Extract the [X, Y] coordinate from the center of the cell holding the provided text.  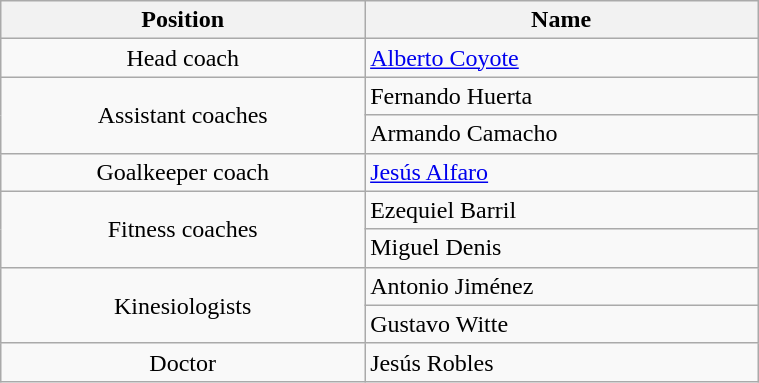
Jesús Robles [562, 362]
Fitness coaches [183, 229]
Armando Camacho [562, 134]
Alberto Coyote [562, 58]
Goalkeeper coach [183, 172]
Fernando Huerta [562, 96]
Miguel Denis [562, 248]
Head coach [183, 58]
Jesús Alfaro [562, 172]
Kinesiologists [183, 305]
Doctor [183, 362]
Ezequiel Barril [562, 210]
Position [183, 20]
Antonio Jiménez [562, 286]
Gustavo Witte [562, 324]
Assistant coaches [183, 115]
Name [562, 20]
